Detect which cell encompasses the target text, then output its [x, y] center coordinate. 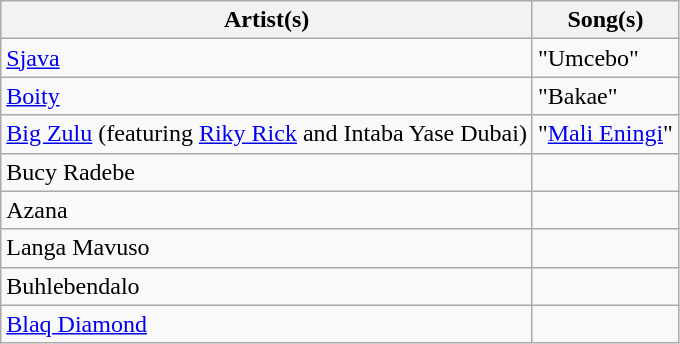
"Mali Eningi" [605, 134]
Buhlebendalo [267, 286]
Song(s) [605, 20]
Artist(s) [267, 20]
Big Zulu (featuring Riky Rick and Intaba Yase Dubai) [267, 134]
"Bakae" [605, 96]
Boity [267, 96]
Blaq Diamond [267, 324]
"Umcebo" [605, 58]
Langa Mavuso [267, 248]
Sjava [267, 58]
Azana [267, 210]
Bucy Radebe [267, 172]
